Determine the [X, Y] coordinate at the center of the cell enclosing the given text.  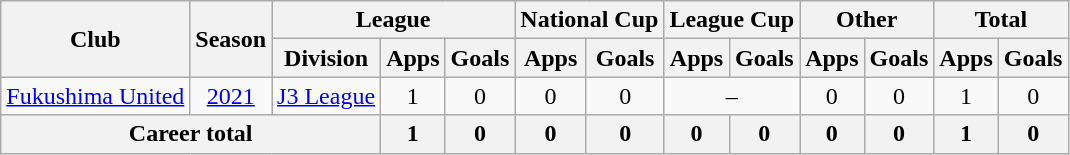
Season [231, 39]
Total [1001, 20]
League Cup [732, 20]
Career total [191, 134]
Other [867, 20]
J3 League [326, 96]
Club [96, 39]
Division [326, 58]
National Cup [590, 20]
League [394, 20]
Fukushima United [96, 96]
– [732, 96]
2021 [231, 96]
